Pinpoint the cell where the given text exists, returning its [x, y] midpoint coordinate. 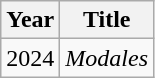
2024 [30, 58]
Title [107, 20]
Modales [107, 58]
Year [30, 20]
